Find where the given text appears and provide that cell's center as (x, y) coordinate. 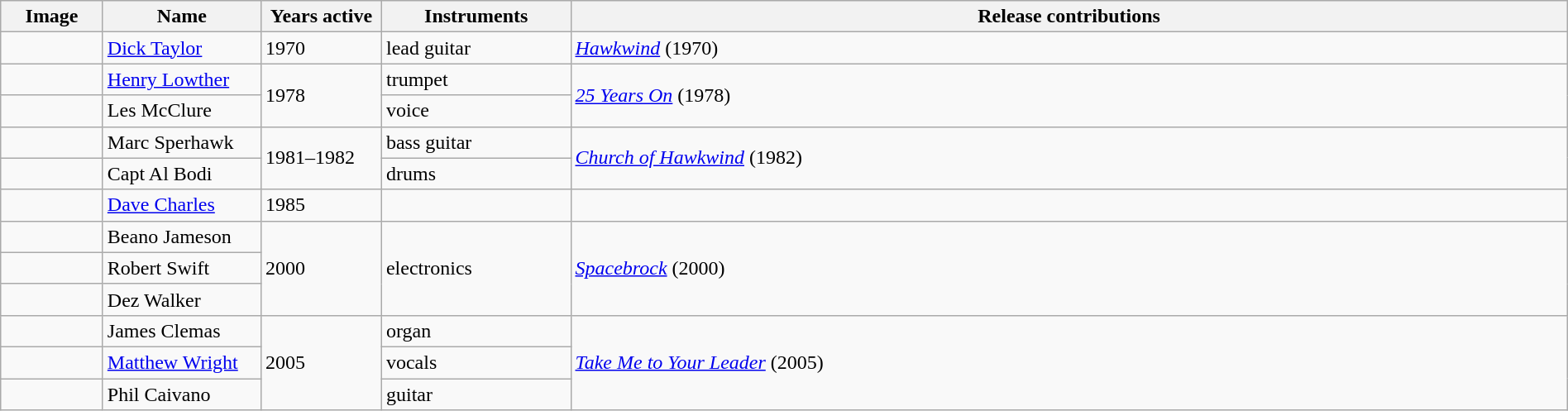
organ (476, 331)
2005 (321, 362)
Beano Jameson (182, 237)
vocals (476, 362)
Instruments (476, 17)
1985 (321, 205)
Name (182, 17)
guitar (476, 394)
2000 (321, 268)
voice (476, 111)
Years active (321, 17)
Take Me to Your Leader (2005) (1068, 362)
1970 (321, 48)
Dez Walker (182, 299)
James Clemas (182, 331)
25 Years On (1978) (1068, 95)
Capt Al Bodi (182, 174)
drums (476, 174)
Hawkwind (1970) (1068, 48)
Matthew Wright (182, 362)
Marc Sperhawk (182, 142)
Spacebrock (2000) (1068, 268)
lead guitar (476, 48)
Henry Lowther (182, 79)
Les McClure (182, 111)
bass guitar (476, 142)
Robert Swift (182, 268)
Phil Caivano (182, 394)
Dick Taylor (182, 48)
trumpet (476, 79)
1978 (321, 95)
Release contributions (1068, 17)
Image (52, 17)
1981–1982 (321, 158)
Church of Hawkwind (1982) (1068, 158)
electronics (476, 268)
Dave Charles (182, 205)
